Provide the [x, y] coordinate of the cell's center where the given text is located.  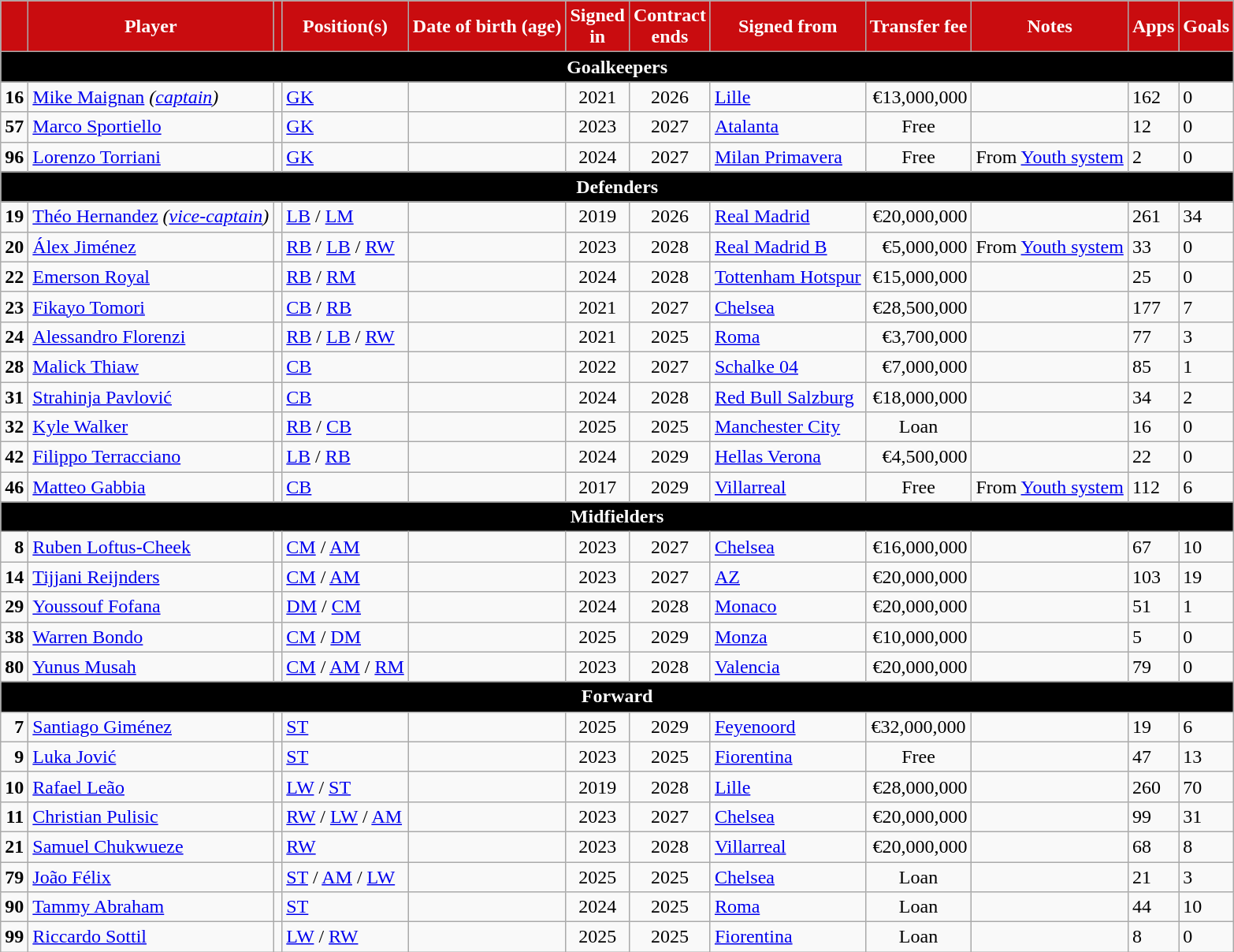
Filippo Terracciano [151, 457]
96 [14, 157]
€18,000,000 [919, 396]
Goals [1206, 27]
RB / CB [345, 427]
85 [1153, 366]
Strahinja Pavlović [151, 396]
Monaco [788, 607]
68 [1153, 846]
€28,000,000 [919, 787]
RW [345, 846]
29 [14, 607]
Mike Maignan (captain) [151, 97]
Goalkeepers [618, 67]
2017 [597, 487]
João Félix [151, 877]
Midfielders [618, 517]
Transfer fee [919, 27]
261 [1153, 217]
AZ [788, 577]
20 [14, 247]
Schalke 04 [788, 366]
13 [1206, 757]
80 [14, 667]
CM / AM / RM [345, 667]
9 [14, 757]
46 [14, 487]
Samuel Chukwueze [151, 846]
25 [1153, 277]
14 [14, 577]
260 [1153, 787]
Signed from [788, 27]
42 [14, 457]
Fikayo Tomori [151, 307]
Feyenoord [788, 727]
Youssouf Fofana [151, 607]
Riccardo Sottil [151, 937]
Position(s) [345, 27]
Real Madrid [788, 217]
Santiago Giménez [151, 727]
Tammy Abraham [151, 907]
Forward [618, 697]
Matteo Gabbia [151, 487]
Warren Bondo [151, 637]
Marco Sportiello [151, 127]
177 [1153, 307]
Notes [1050, 27]
Théo Hernandez (vice-captain) [151, 217]
€4,500,000 [919, 457]
12 [1153, 127]
€13,000,000 [919, 97]
Emerson Royal [151, 277]
70 [1206, 787]
44 [1153, 907]
RB / RM [345, 277]
LB / LM [345, 217]
Valencia [788, 667]
32 [14, 427]
Christian Pulisic [151, 816]
Lorenzo Torriani [151, 157]
Date of birth (age) [487, 27]
CB / RB [345, 307]
Atalanta [788, 127]
28 [14, 366]
112 [1153, 487]
24 [14, 337]
90 [14, 907]
€7,000,000 [919, 366]
Kyle Walker [151, 427]
€28,500,000 [919, 307]
Yunus Musah [151, 667]
38 [14, 637]
DM / CM [345, 607]
LB / RB [345, 457]
RW / LW / AM [345, 816]
€10,000,000 [919, 637]
Red Bull Salzburg [788, 396]
47 [1153, 757]
Monza [788, 637]
Malick Thiaw [151, 366]
77 [1153, 337]
€5,000,000 [919, 247]
€32,000,000 [919, 727]
Contractends [670, 27]
Ruben Loftus-Cheek [151, 547]
Tijjani Reijnders [151, 577]
LW / ST [345, 787]
57 [14, 127]
51 [1153, 607]
67 [1153, 547]
162 [1153, 97]
Álex Jiménez [151, 247]
CM / DM [345, 637]
€3,700,000 [919, 337]
Milan Primavera [788, 157]
Manchester City [788, 427]
€16,000,000 [919, 547]
5 [1153, 637]
Tottenham Hotspur [788, 277]
23 [14, 307]
ST / AM / LW [345, 877]
Player [151, 27]
Rafael Leão [151, 787]
Real Madrid B [788, 247]
Hellas Verona [788, 457]
€15,000,000 [919, 277]
103 [1153, 577]
Alessandro Florenzi [151, 337]
Defenders [618, 187]
LW / RW [345, 937]
Luka Jović [151, 757]
Apps [1153, 27]
11 [14, 816]
Signedin [597, 27]
2022 [597, 366]
33 [1153, 247]
